Provide the [x, y] coordinate of the cell's center where the given text is located.  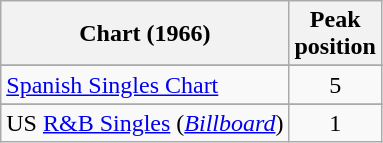
5 [335, 85]
1 [335, 123]
US R&B Singles (Billboard) [145, 123]
Peakposition [335, 34]
Spanish Singles Chart [145, 85]
Chart (1966) [145, 34]
